Capture the cell that displays the provided text and extract its (x, y) central coordinate. 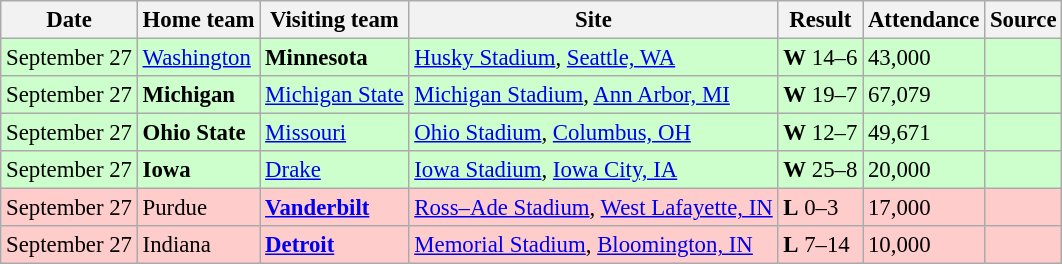
Michigan Stadium, Ann Arbor, MI (594, 95)
Michigan (198, 95)
10,000 (924, 245)
20,000 (924, 170)
Result (820, 20)
Missouri (334, 133)
W 12–7 (820, 133)
W 25–8 (820, 170)
Visiting team (334, 20)
Ohio State (198, 133)
W 19–7 (820, 95)
67,079 (924, 95)
Vanderbilt (334, 208)
Attendance (924, 20)
Ohio Stadium, Columbus, OH (594, 133)
49,671 (924, 133)
L 0–3 (820, 208)
Purdue (198, 208)
Washington (198, 58)
Detroit (334, 245)
17,000 (924, 208)
Iowa (198, 170)
Home team (198, 20)
Iowa Stadium, Iowa City, IA (594, 170)
Drake (334, 170)
Memorial Stadium, Bloomington, IN (594, 245)
W 14–6 (820, 58)
Date (69, 20)
Ross–Ade Stadium, West Lafayette, IN (594, 208)
43,000 (924, 58)
Minnesota (334, 58)
Husky Stadium, Seattle, WA (594, 58)
Michigan State (334, 95)
Site (594, 20)
L 7–14 (820, 245)
Source (1024, 20)
Indiana (198, 245)
